Detect which cell encompasses the target text, then output its (X, Y) center coordinate. 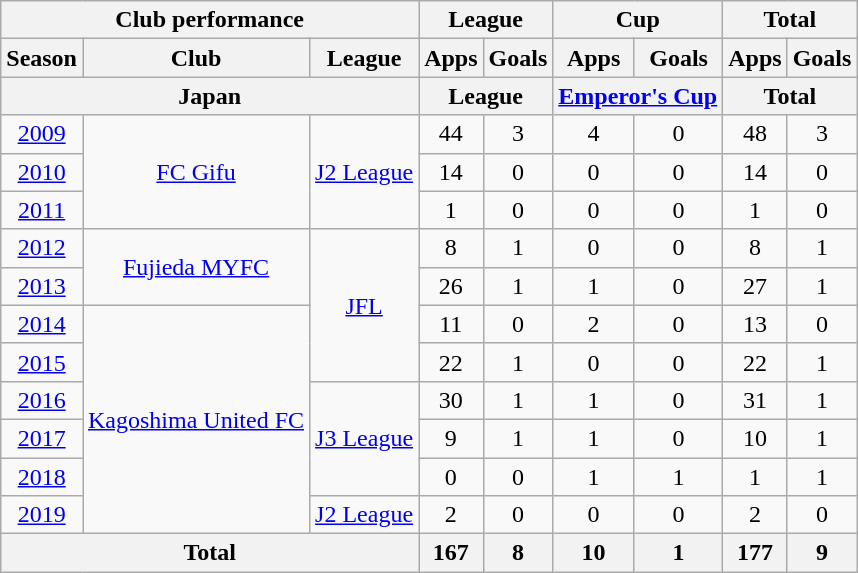
2014 (42, 324)
13 (755, 324)
2019 (42, 515)
FC Gifu (196, 172)
44 (451, 134)
Club (196, 58)
Emperor's Cup (638, 96)
Club performance (210, 20)
26 (451, 286)
30 (451, 400)
167 (451, 553)
11 (451, 324)
2013 (42, 286)
Japan (210, 96)
27 (755, 286)
JFL (364, 305)
Kagoshima United FC (196, 419)
2018 (42, 477)
2012 (42, 248)
Season (42, 58)
2009 (42, 134)
2010 (42, 172)
2011 (42, 210)
2016 (42, 400)
177 (755, 553)
2015 (42, 362)
48 (755, 134)
Fujieda MYFC (196, 267)
Cup (638, 20)
31 (755, 400)
4 (594, 134)
J3 League (364, 438)
2017 (42, 438)
